Detect which cell encompasses the target text, then output its (x, y) center coordinate. 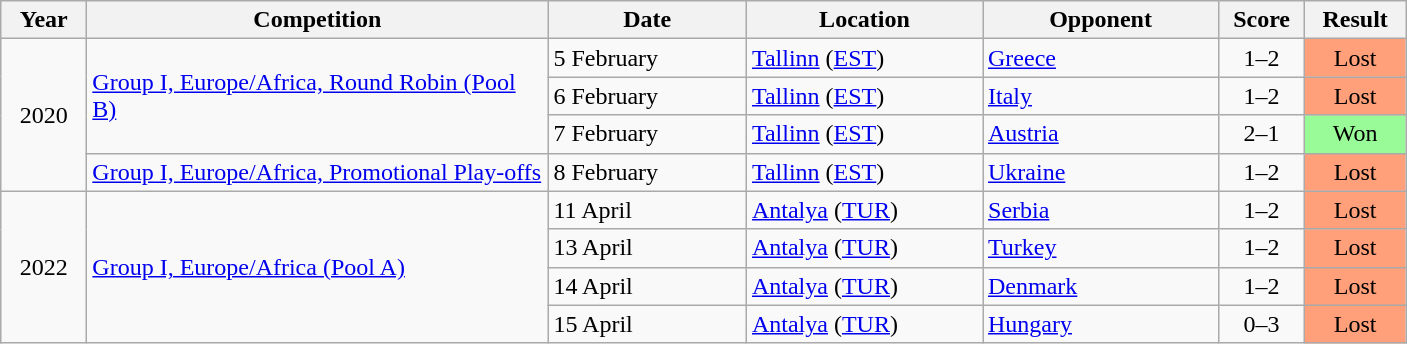
14 April (648, 286)
Result (1356, 20)
5 February (648, 58)
Competition (318, 20)
2–1 (1262, 134)
Date (648, 20)
Hungary (1100, 324)
0–3 (1262, 324)
Group I, Europe/Africa (Pool A) (318, 267)
Opponent (1100, 20)
8 February (648, 172)
Austria (1100, 134)
11 April (648, 210)
7 February (648, 134)
2020 (44, 115)
Greece (1100, 58)
13 April (648, 248)
Year (44, 20)
2022 (44, 267)
Ukraine (1100, 172)
15 April (648, 324)
Group I, Europe/Africa, Round Robin (Pool B) (318, 96)
Serbia (1100, 210)
Turkey (1100, 248)
Group I, Europe/Africa, Promotional Play-offs (318, 172)
Won (1356, 134)
6 February (648, 96)
Italy (1100, 96)
Score (1262, 20)
Location (864, 20)
Denmark (1100, 286)
